Provide the [X, Y] coordinate of the cell's center where the given text is located.  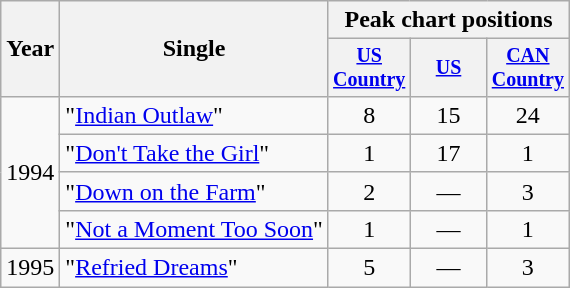
Peak chart positions [448, 20]
US [448, 68]
"Down on the Farm" [194, 191]
17 [448, 153]
1994 [30, 172]
Year [30, 49]
CAN Country [528, 68]
Single [194, 49]
US Country [369, 68]
5 [369, 268]
"Don't Take the Girl" [194, 153]
"Not a Moment Too Soon" [194, 229]
"Refried Dreams" [194, 268]
"Indian Outlaw" [194, 115]
2 [369, 191]
8 [369, 115]
15 [448, 115]
1995 [30, 268]
24 [528, 115]
